Scan for the cell matching the given text and deliver its (X, Y) coordinate at center. 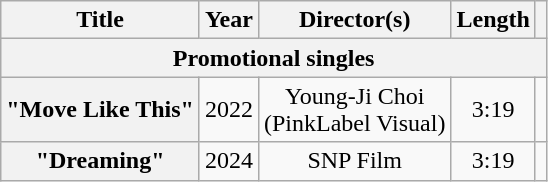
Title (100, 20)
Length (493, 20)
Young-Ji Choi(PinkLabel Visual) (354, 110)
"Move Like This" (100, 110)
"Dreaming" (100, 161)
Director(s) (354, 20)
Promotional singles (274, 58)
2024 (228, 161)
2022 (228, 110)
SNP Film (354, 161)
Year (228, 20)
